Return (x, y) of the center of cell containing provided text 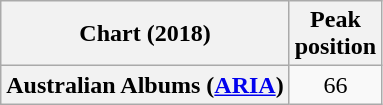
Peakposition (335, 34)
66 (335, 85)
Chart (2018) (145, 34)
Australian Albums (ARIA) (145, 85)
